Scan for the cell matching the given text and deliver its (x, y) coordinate at center. 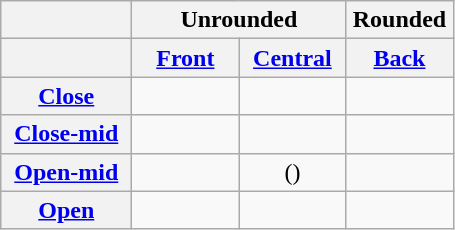
Back (400, 58)
Front (186, 58)
Central (292, 58)
() (292, 172)
Close-mid (66, 134)
Open-mid (66, 172)
Close (66, 96)
Rounded (400, 20)
Unrounded (239, 20)
Open (66, 210)
